Find where the given text appears and provide that cell's center as [x, y] coordinate. 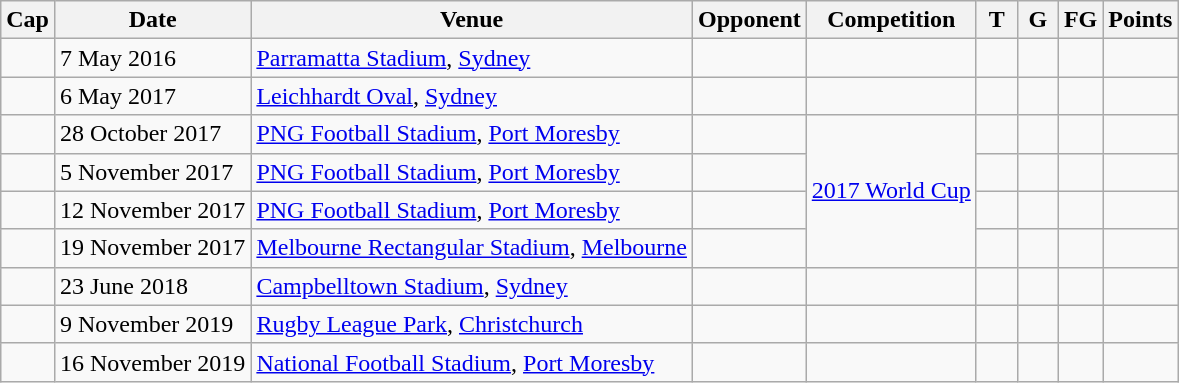
28 October 2017 [152, 134]
Campbelltown Stadium, Sydney [472, 286]
Opponent [749, 20]
5 November 2017 [152, 172]
Parramatta Stadium, Sydney [472, 58]
Leichhardt Oval, Sydney [472, 96]
12 November 2017 [152, 210]
19 November 2017 [152, 248]
7 May 2016 [152, 58]
National Football Stadium, Port Moresby [472, 362]
Date [152, 20]
16 November 2019 [152, 362]
Competition [891, 20]
FG [1080, 20]
Cap [28, 20]
T [996, 20]
Venue [472, 20]
2017 World Cup [891, 191]
Rugby League Park, Christchurch [472, 324]
23 June 2018 [152, 286]
9 November 2019 [152, 324]
Melbourne Rectangular Stadium, Melbourne [472, 248]
Points [1140, 20]
G [1038, 20]
6 May 2017 [152, 96]
